Determine the [X, Y] coordinate at the center of the cell enclosing the given text.  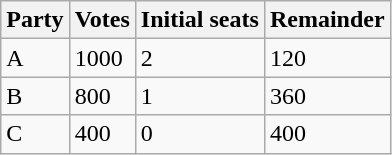
360 [327, 96]
1000 [102, 58]
Remainder [327, 20]
120 [327, 58]
B [35, 96]
Initial seats [200, 20]
2 [200, 58]
Votes [102, 20]
C [35, 134]
1 [200, 96]
800 [102, 96]
A [35, 58]
Party [35, 20]
0 [200, 134]
